Detect which cell encompasses the target text, then output its (X, Y) center coordinate. 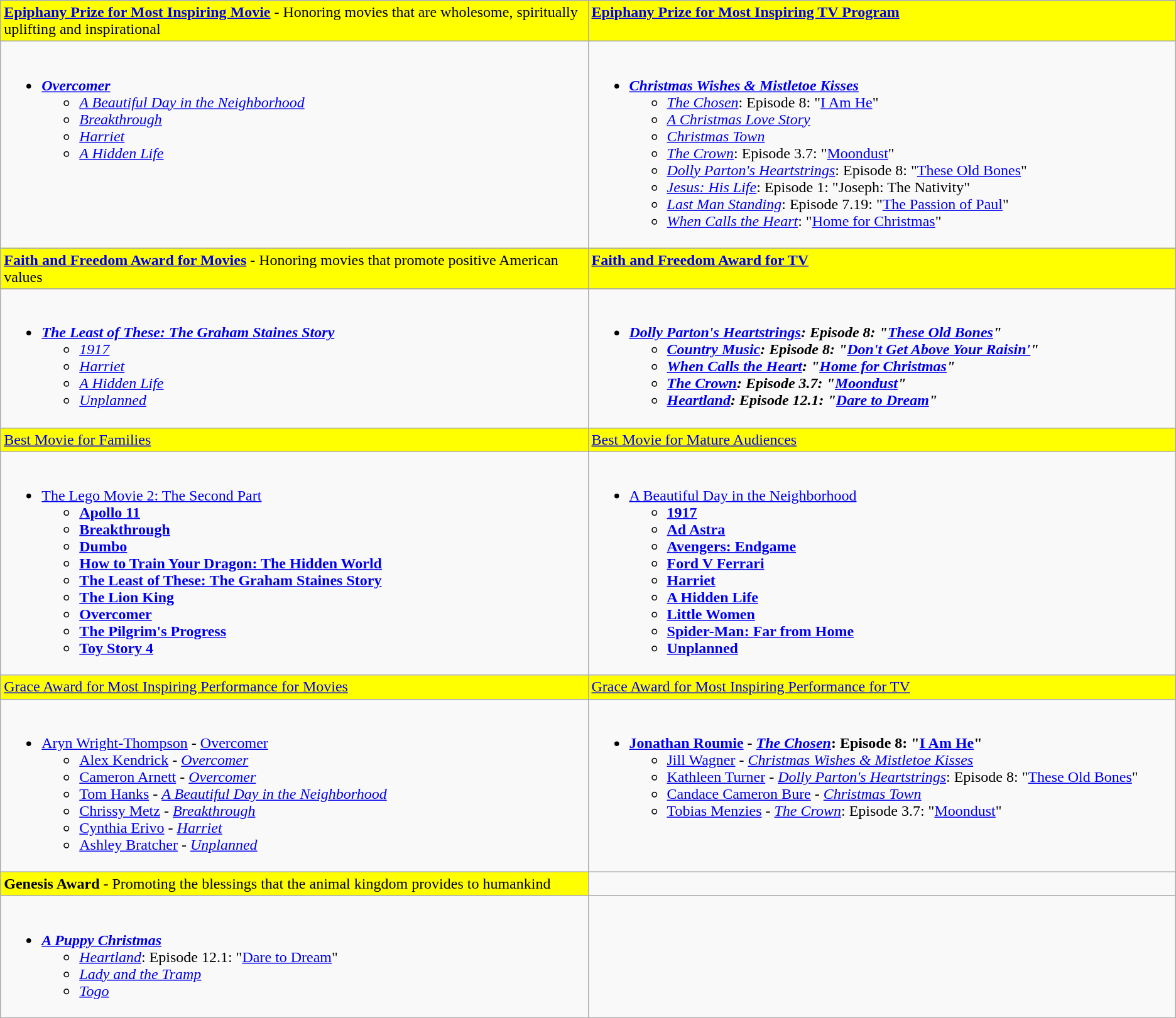
Grace Award for Most Inspiring Performance for Movies (294, 687)
A Puppy ChristmasHeartland: Episode 12.1: "Dare to Dream"Lady and the TrampTogo (294, 956)
The Least of These: The Graham Staines Story1917HarrietA Hidden LifeUnplanned (294, 358)
Faith and Freedom Award for Movies - Honoring movies that promote positive American values (294, 269)
A Beautiful Day in the Neighborhood1917Ad AstraAvengers: EndgameFord V FerrariHarrietA Hidden LifeLittle WomenSpider-Man: Far from HomeUnplanned (882, 563)
Best Movie for Mature Audiences (882, 440)
Epiphany Prize for Most Inspiring Movie - Honoring movies that are wholesome, spiritually uplifting and inspirational (294, 21)
OvercomerA Beautiful Day in the NeighborhoodBreakthroughHarrietA Hidden Life (294, 144)
Grace Award for Most Inspiring Performance for TV (882, 687)
Faith and Freedom Award for TV (882, 269)
Epiphany Prize for Most Inspiring TV Program (882, 21)
Best Movie for Families (294, 440)
Genesis Award - Promoting the blessings that the animal kingdom provides to humankind (294, 884)
